Scan for the cell matching the given text and deliver its [X, Y] coordinate at center. 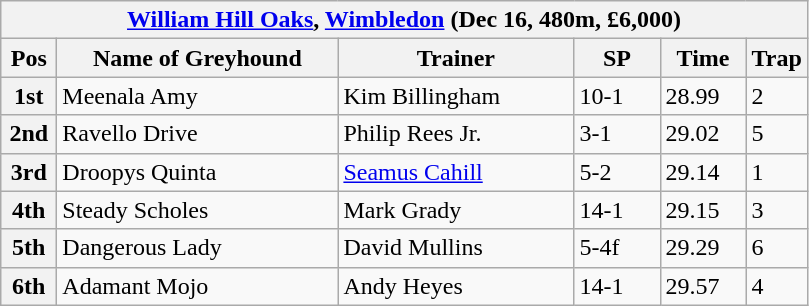
Philip Rees Jr. [456, 134]
6th [29, 286]
29.02 [703, 134]
4th [29, 210]
28.99 [703, 96]
Droopys Quinta [198, 172]
29.57 [703, 286]
3-1 [617, 134]
3rd [29, 172]
1 [776, 172]
William Hill Oaks, Wimbledon (Dec 16, 480m, £6,000) [404, 20]
Steady Scholes [198, 210]
Adamant Mojo [198, 286]
David Mullins [456, 248]
5-2 [617, 172]
10-1 [617, 96]
Name of Greyhound [198, 58]
1st [29, 96]
SP [617, 58]
6 [776, 248]
Dangerous Lady [198, 248]
2nd [29, 134]
Pos [29, 58]
4 [776, 286]
Meenala Amy [198, 96]
5-4f [617, 248]
29.14 [703, 172]
Ravello Drive [198, 134]
29.15 [703, 210]
Trap [776, 58]
29.29 [703, 248]
Time [703, 58]
5 [776, 134]
Kim Billingham [456, 96]
Trainer [456, 58]
Seamus Cahill [456, 172]
Mark Grady [456, 210]
Andy Heyes [456, 286]
2 [776, 96]
3 [776, 210]
5th [29, 248]
